Locate the cell with the specified text and output its [x, y] center coordinate. 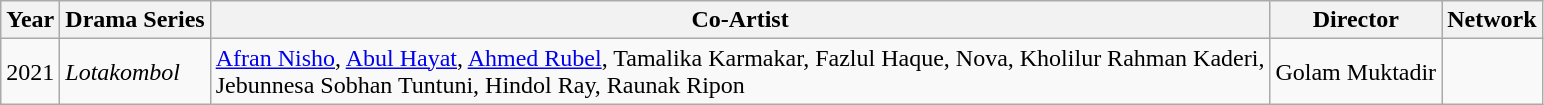
Golam Muktadir [1356, 72]
Co-Artist [740, 20]
Year [30, 20]
2021 [30, 72]
Director [1356, 20]
Lotakombol [135, 72]
Network [1492, 20]
Drama Series [135, 20]
